Return [x, y] of the center of cell containing provided text 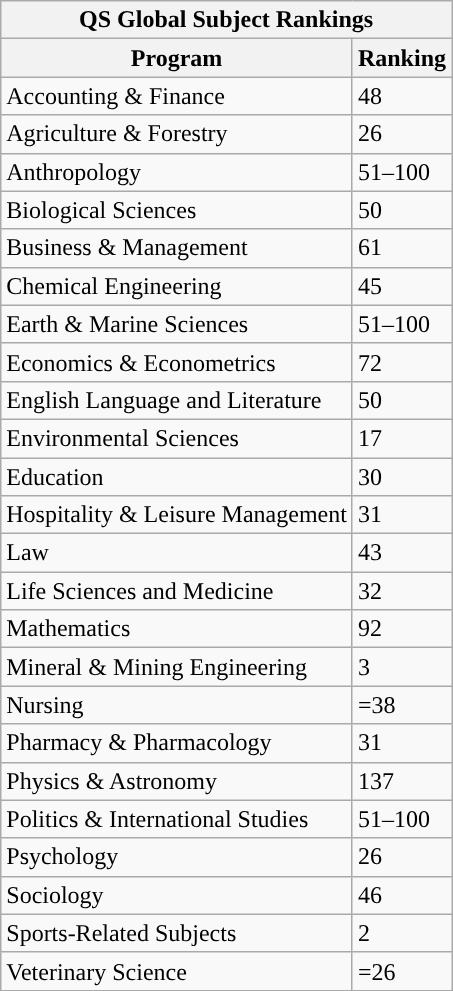
Hospitality & Leisure Management [177, 515]
Program [177, 58]
2 [402, 933]
Physics & Astronomy [177, 781]
43 [402, 553]
Psychology [177, 857]
Law [177, 553]
48 [402, 96]
137 [402, 781]
Nursing [177, 705]
Education [177, 477]
32 [402, 591]
=38 [402, 705]
Sports-Related Subjects [177, 933]
Sociology [177, 895]
Chemical Engineering [177, 286]
Life Sciences and Medicine [177, 591]
Earth & Marine Sciences [177, 324]
English Language and Literature [177, 400]
61 [402, 248]
45 [402, 286]
Business & Management [177, 248]
Accounting & Finance [177, 96]
Environmental Sciences [177, 438]
Veterinary Science [177, 971]
17 [402, 438]
3 [402, 667]
72 [402, 362]
Economics & Econometrics [177, 362]
=26 [402, 971]
92 [402, 629]
Pharmacy & Pharmacology [177, 743]
Agriculture & Forestry [177, 134]
QS Global Subject Rankings [226, 20]
Ranking [402, 58]
Anthropology [177, 172]
Mineral & Mining Engineering [177, 667]
46 [402, 895]
Mathematics [177, 629]
Biological Sciences [177, 210]
30 [402, 477]
Politics & International Studies [177, 819]
